Scan for the cell matching the given text and deliver its (X, Y) coordinate at center. 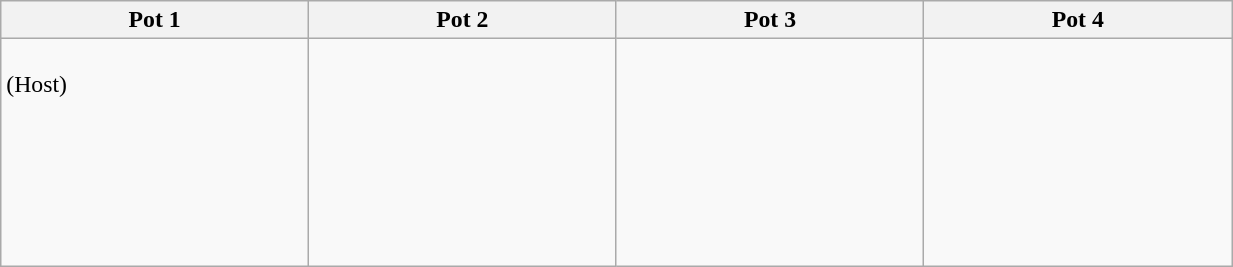
Pot 4 (1078, 20)
(Host) (155, 152)
Pot 2 (462, 20)
Pot 3 (770, 20)
Pot 1 (155, 20)
